Output the (X, Y) coordinate of the center of the cell containing the given text.  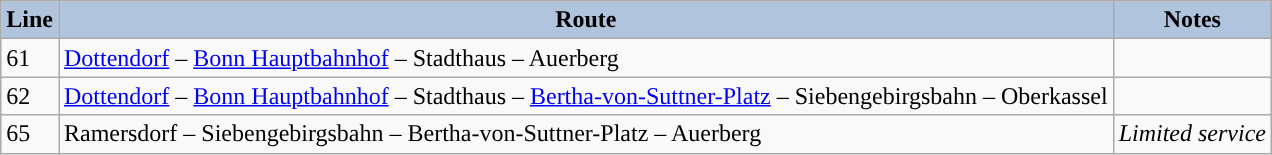
Notes (1192, 20)
62 (30, 96)
61 (30, 58)
Dottendorf – Bonn Hauptbahnhof – Stadthaus – Bertha-von-Suttner-Platz – Siebengebirgsbahn – Oberkassel (586, 96)
Limited service (1192, 134)
Line (30, 20)
65 (30, 134)
Route (586, 20)
Dottendorf – Bonn Hauptbahnhof – Stadthaus – Auerberg (586, 58)
Ramersdorf – Siebengebirgsbahn – Bertha-von-Suttner-Platz – Auerberg (586, 134)
